Pinpoint the cell where the given text exists, returning its (x, y) midpoint coordinate. 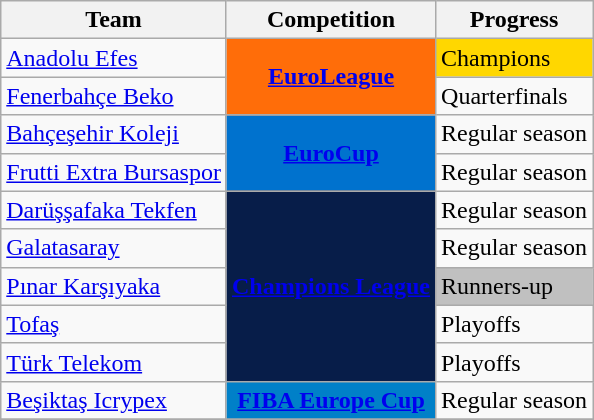
FIBA Europe Cup (330, 400)
Quarterfinals (514, 96)
EuroLeague (330, 77)
Anadolu Efes (114, 58)
Türk Telekom (114, 362)
Darüşşafaka Tekfen (114, 210)
Tofaş (114, 324)
Runners-up (514, 286)
Champions (514, 58)
Progress (514, 20)
Competition (330, 20)
EuroCup (330, 153)
Galatasaray (114, 248)
Fenerbahçe Beko (114, 96)
Bahçeşehir Koleji (114, 134)
Champions League (330, 286)
Frutti Extra Bursaspor (114, 172)
Beşiktaş Icrypex (114, 400)
Pınar Karşıyaka (114, 286)
Team (114, 20)
